Search for the cell housing the specified text and yield its [x, y] center coordinate. 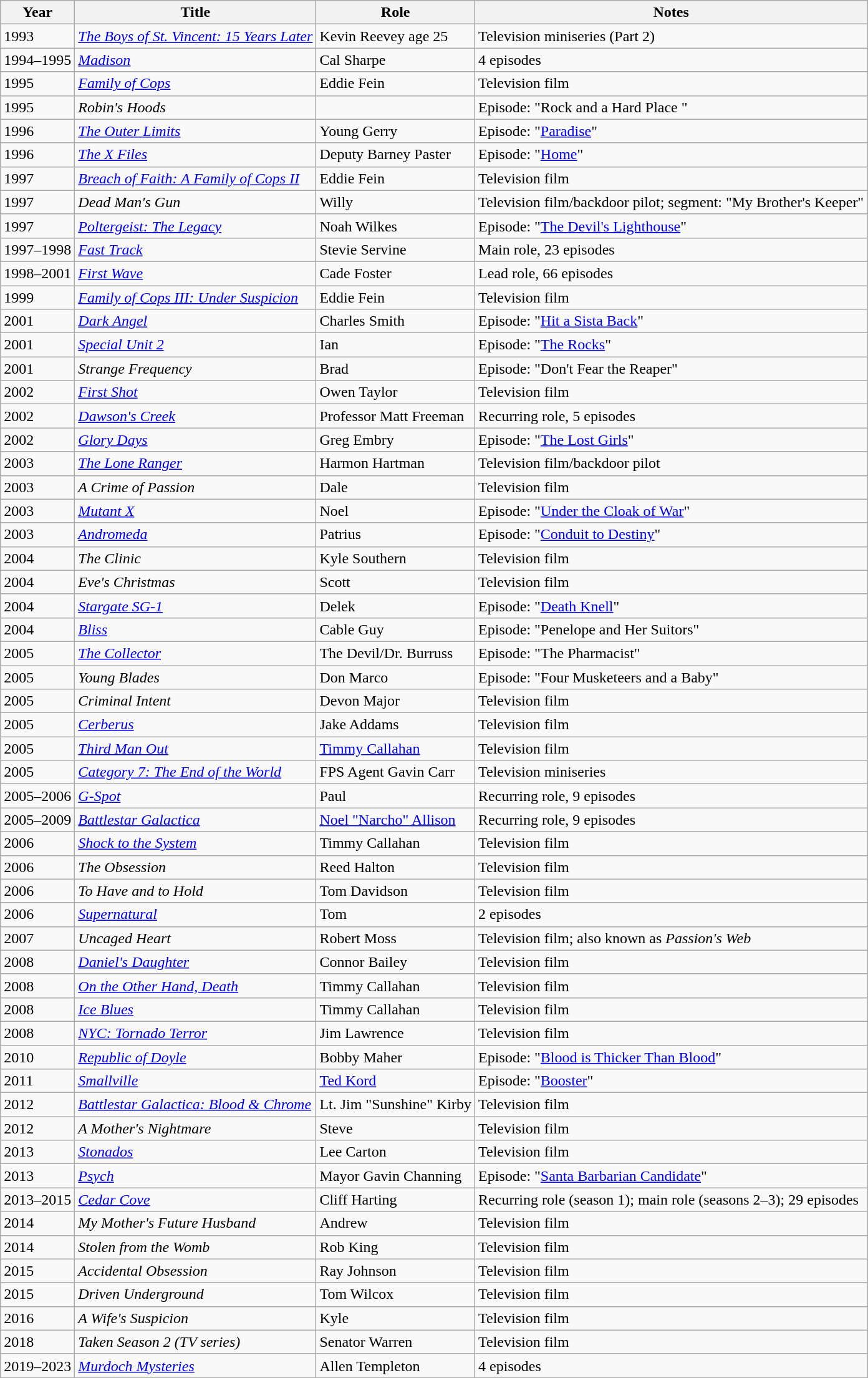
Harmon Hartman [395, 463]
Robert Moss [395, 938]
Episode: "Rock and a Hard Place " [671, 107]
Dawson's Creek [196, 416]
Willy [395, 202]
Cedar Cove [196, 1200]
Tom Wilcox [395, 1294]
First Shot [196, 392]
1994–1995 [37, 60]
Cade Foster [395, 273]
Tom Davidson [395, 891]
Battlestar Galactica: Blood & Chrome [196, 1105]
Driven Underground [196, 1294]
Kyle [395, 1318]
Supernatural [196, 915]
My Mother's Future Husband [196, 1223]
2010 [37, 1057]
2018 [37, 1342]
Dead Man's Gun [196, 202]
Episode: "Under the Cloak of War" [671, 511]
Television miniseries (Part 2) [671, 36]
Episode: "The Pharmacist" [671, 653]
1997–1998 [37, 250]
Cliff Harting [395, 1200]
Robin's Hoods [196, 107]
Tom [395, 915]
Television miniseries [671, 772]
Senator Warren [395, 1342]
Lee Carton [395, 1152]
Jim Lawrence [395, 1033]
First Wave [196, 273]
The Clinic [196, 558]
Madison [196, 60]
Lt. Jim "Sunshine" Kirby [395, 1105]
Kyle Southern [395, 558]
Episode: "Four Musketeers and a Baby" [671, 677]
Scott [395, 582]
Connor Bailey [395, 962]
Mayor Gavin Channing [395, 1176]
Episode: "Don't Fear the Reaper" [671, 369]
1999 [37, 298]
Andromeda [196, 535]
The X Files [196, 155]
Greg Embry [395, 440]
Rob King [395, 1247]
Dark Angel [196, 321]
Noah Wilkes [395, 226]
NYC: Tornado Terror [196, 1033]
Young Blades [196, 677]
Title [196, 12]
Episode: "Santa Barbarian Candidate" [671, 1176]
2013–2015 [37, 1200]
Charles Smith [395, 321]
Stolen from the Womb [196, 1247]
Episode: "Death Knell" [671, 606]
Episode: "Home" [671, 155]
Brad [395, 369]
Steve [395, 1128]
Ice Blues [196, 1009]
A Wife's Suspicion [196, 1318]
Notes [671, 12]
Cerberus [196, 725]
2 episodes [671, 915]
Uncaged Heart [196, 938]
Owen Taylor [395, 392]
Episode: "Conduit to Destiny" [671, 535]
Allen Templeton [395, 1366]
Noel "Narcho" Allison [395, 820]
Paul [395, 796]
The Outer Limits [196, 131]
A Crime of Passion [196, 487]
Kevin Reevey age 25 [395, 36]
G-Spot [196, 796]
Noel [395, 511]
Episode: "Booster" [671, 1081]
Stevie Servine [395, 250]
Episode: "Hit a Sista Back" [671, 321]
Delek [395, 606]
Bliss [196, 629]
1998–2001 [37, 273]
Fast Track [196, 250]
The Boys of St. Vincent: 15 Years Later [196, 36]
Television film/backdoor pilot [671, 463]
Don Marco [395, 677]
Stargate SG-1 [196, 606]
Category 7: The End of the World [196, 772]
Main role, 23 episodes [671, 250]
2007 [37, 938]
Murdoch Mysteries [196, 1366]
2011 [37, 1081]
On the Other Hand, Death [196, 986]
Episode: "Penelope and Her Suitors" [671, 629]
Dale [395, 487]
2005–2009 [37, 820]
Smallville [196, 1081]
Jake Addams [395, 725]
Lead role, 66 episodes [671, 273]
Young Gerry [395, 131]
Ted Kord [395, 1081]
Glory Days [196, 440]
Deputy Barney Paster [395, 155]
Taken Season 2 (TV series) [196, 1342]
Professor Matt Freeman [395, 416]
Accidental Obsession [196, 1271]
Television film; also known as Passion's Web [671, 938]
Patrius [395, 535]
Devon Major [395, 701]
A Mother's Nightmare [196, 1128]
Criminal Intent [196, 701]
To Have and to Hold [196, 891]
Strange Frequency [196, 369]
Stonados [196, 1152]
Ian [395, 345]
Family of Cops III: Under Suspicion [196, 298]
Eve's Christmas [196, 582]
The Devil/Dr. Burruss [395, 653]
Television film/backdoor pilot; segment: "My Brother's Keeper" [671, 202]
Episode: "Paradise" [671, 131]
Episode: "The Rocks" [671, 345]
Breach of Faith: A Family of Cops II [196, 178]
Daniel's Daughter [196, 962]
Battlestar Galactica [196, 820]
FPS Agent Gavin Carr [395, 772]
Cable Guy [395, 629]
2005–2006 [37, 796]
Recurring role, 5 episodes [671, 416]
Year [37, 12]
Episode: "The Devil's Lighthouse" [671, 226]
The Lone Ranger [196, 463]
Episode: "Blood is Thicker Than Blood" [671, 1057]
2019–2023 [37, 1366]
Ray Johnson [395, 1271]
Third Man Out [196, 749]
Poltergeist: The Legacy [196, 226]
Cal Sharpe [395, 60]
Republic of Doyle [196, 1057]
The Collector [196, 653]
2016 [37, 1318]
Episode: "The Lost Girls" [671, 440]
1993 [37, 36]
Role [395, 12]
Family of Cops [196, 84]
Mutant X [196, 511]
Andrew [395, 1223]
Recurring role (season 1); main role (seasons 2–3); 29 episodes [671, 1200]
Reed Halton [395, 867]
Psych [196, 1176]
The Obsession [196, 867]
Special Unit 2 [196, 345]
Shock to the System [196, 843]
Bobby Maher [395, 1057]
